Provide the [x, y] coordinate of the cell's center where the given text is located.  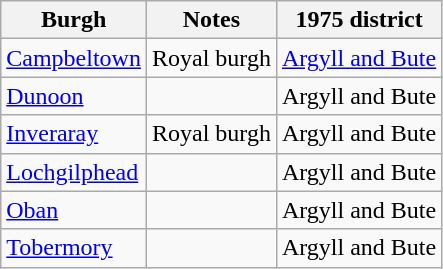
Dunoon [74, 96]
Oban [74, 210]
Campbeltown [74, 58]
Inveraray [74, 134]
1975 district [358, 20]
Tobermory [74, 248]
Burgh [74, 20]
Notes [211, 20]
Lochgilphead [74, 172]
